Extract the (x, y) coordinate from the center of the cell holding the provided text.  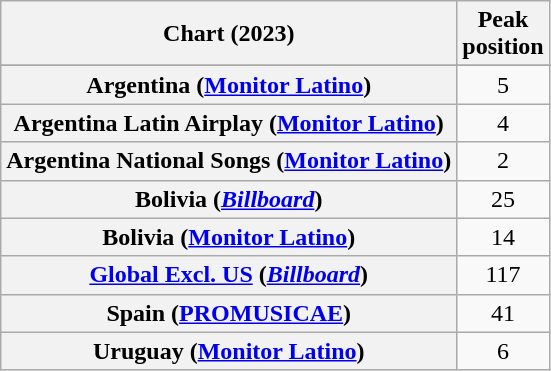
Uruguay (Monitor Latino) (229, 351)
5 (503, 85)
Global Excl. US (Billboard) (229, 275)
2 (503, 161)
4 (503, 123)
6 (503, 351)
Argentina (Monitor Latino) (229, 85)
Argentina National Songs (Monitor Latino) (229, 161)
Bolivia (Billboard) (229, 199)
Bolivia (Monitor Latino) (229, 237)
Chart (2023) (229, 34)
117 (503, 275)
Spain (PROMUSICAE) (229, 313)
Peakposition (503, 34)
25 (503, 199)
Argentina Latin Airplay (Monitor Latino) (229, 123)
14 (503, 237)
41 (503, 313)
